Locate the cell with the specified text and output its [X, Y] center coordinate. 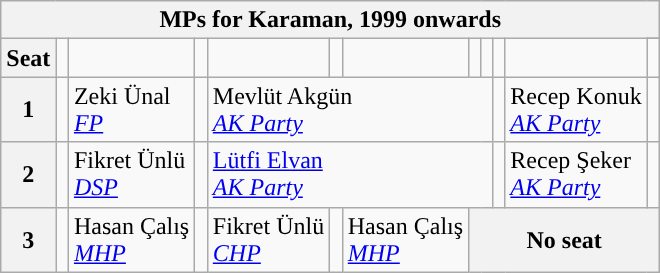
No seat [564, 240]
Lütfi ElvanAK Party [350, 174]
1 [28, 110]
Fikret ÜnlüCHP [268, 240]
Fikret ÜnlüDSP [131, 174]
Seat [28, 58]
MPs for Karaman, 1999 onwards [330, 20]
Mevlüt AkgünAK Party [350, 110]
3 [28, 240]
Recep KonukAK Party [576, 110]
2 [28, 174]
Recep ŞekerAK Party [576, 174]
Zeki ÜnalFP [131, 110]
